Search for the cell housing the specified text and yield its [X, Y] center coordinate. 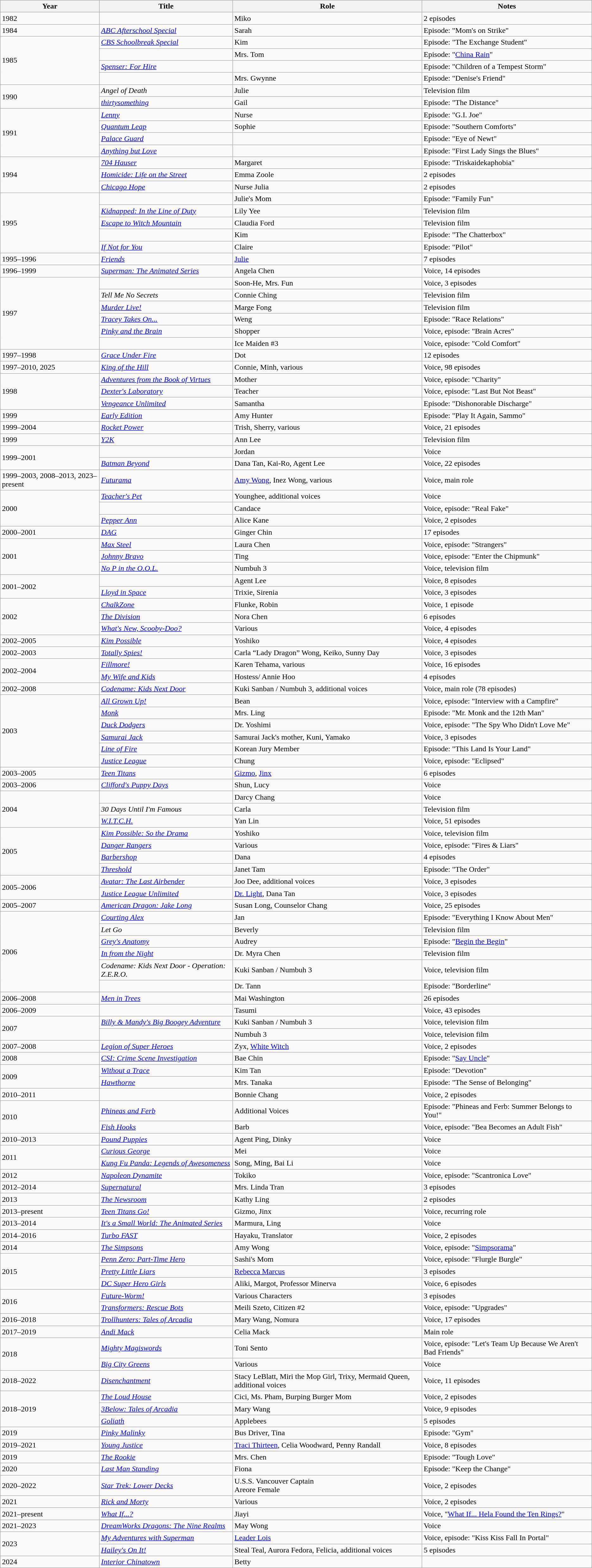
2021–2023 [50, 1526]
Connie Ching [327, 295]
26 episodes [507, 998]
Dr. Myra Chen [327, 954]
Kim Possible: So the Drama [166, 833]
Title [166, 6]
17 episodes [507, 532]
2001–2002 [50, 587]
Nora Chen [327, 617]
Future-Worm! [166, 1295]
2012–2014 [50, 1187]
Episode: "Say Uncle" [507, 1058]
Samantha [327, 403]
Voice, recurring role [507, 1211]
Kathy Ling [327, 1199]
1997–2010, 2025 [50, 367]
Ice Maiden #3 [327, 343]
Voice, "What If... Hela Found the Ten Rings?" [507, 1514]
Kuki Sanban / Numbuh 3, additional voices [327, 689]
Star Trek: Lower Decks [166, 1485]
DreamWorks Dragons: The Nine Realms [166, 1526]
Homicide: Life on the Street [166, 175]
Voice, episode: "Simpsorama" [507, 1247]
Curious George [166, 1151]
Marge Fong [327, 307]
Gail [327, 102]
Episode: "Gym" [507, 1433]
Nurse [327, 114]
Toni Sento [327, 1348]
Pound Puppies [166, 1139]
2001 [50, 556]
Episode: "Begin the Begin" [507, 942]
Duck Dodgers [166, 725]
Episode: "The Exchange Student" [507, 42]
Voice, episode: "Cold Comfort" [507, 343]
1994 [50, 175]
Dexter's Laboratory [166, 391]
Yan Lin [327, 821]
Line of Fire [166, 749]
Audrey [327, 942]
Laura Chen [327, 544]
2005–2007 [50, 905]
Claire [327, 247]
12 episodes [507, 355]
Ginger Chin [327, 532]
Teen Titans Go! [166, 1211]
DAG [166, 532]
Voice, episode: "Upgrades" [507, 1307]
Voice, 6 episodes [507, 1283]
Threshold [166, 869]
2013–present [50, 1211]
2005 [50, 851]
Traci Thirteen, Celia Woodward, Penny Randall [327, 1445]
Joo Dee, additional voices [327, 881]
Younghee, additional voices [327, 496]
Hayaku, Translator [327, 1235]
2010 [50, 1117]
Emma Zoole [327, 175]
Phineas and Ferb [166, 1110]
2011 [50, 1157]
Tasumi [327, 1010]
American Dragon: Jake Long [166, 905]
Clifford's Puppy Days [166, 785]
1996–1999 [50, 271]
Bus Driver, Tina [327, 1433]
Barb [327, 1127]
Episode: "First Lady Sings the Blues" [507, 151]
Voice, 17 episodes [507, 1319]
Carla “Lady Dragon” Wong, Keiko, Sunny Day [327, 653]
3Below: Tales of Arcadia [166, 1409]
Mother [327, 379]
Episode: "China Rain" [507, 54]
Jiayi [327, 1514]
Voice, 25 episodes [507, 905]
U.S.S. Vancouver CaptainAreore Female [327, 1485]
Voice, 43 episodes [507, 1010]
Monk [166, 713]
Lenny [166, 114]
Pepper Ann [166, 520]
Voice, episode: "Fires & Liars" [507, 845]
Voice, main role (78 episodes) [507, 689]
2008 [50, 1058]
Voice, 9 episodes [507, 1409]
2004 [50, 809]
Stacy LeBlatt, Miri the Mop Girl, Trixy, Mermaid Queen, additional voices [327, 1380]
Episode: "Play It Again, Sammo" [507, 415]
Darcy Chang [327, 797]
2002–2003 [50, 653]
Soon-He, Mrs. Fun [327, 283]
1990 [50, 96]
Teacher [327, 391]
CBS Schoolbreak Special [166, 42]
Episode: "Devotion" [507, 1070]
Lily Yee [327, 211]
Jordan [327, 452]
Big City Greens [166, 1364]
Susan Long, Counselor Chang [327, 905]
Shun, Lucy [327, 785]
Disenchantment [166, 1380]
Adventures from the Book of Virtues [166, 379]
Men in Trees [166, 998]
2017–2019 [50, 1331]
Mrs. Tom [327, 54]
2002–2005 [50, 641]
Voice, episode: "Enter the Chipmunk" [507, 556]
1998 [50, 391]
If Not for You [166, 247]
Weng [327, 319]
Codename: Kids Next Door [166, 689]
Pinky and the Brain [166, 331]
Episode: "G.I. Joe" [507, 114]
1984 [50, 30]
Chicago Hope [166, 187]
30 Days Until I'm Famous [166, 809]
Justice League [166, 761]
Episode: "The Order" [507, 869]
Role [327, 6]
2007 [50, 1028]
Mary Wang [327, 1409]
Voice, episode: "Interview with a Campfire" [507, 701]
Voice, episode: "Flurgle Burgle" [507, 1259]
Sophie [327, 126]
Candace [327, 508]
May Wong [327, 1526]
Without a Trace [166, 1070]
Voice, main role [507, 480]
1997–1998 [50, 355]
Amy Wong, Inez Wong, various [327, 480]
2019–2021 [50, 1445]
Aliki, Margot, Professor Minerva [327, 1283]
Leader Lois [327, 1538]
704 Hauser [166, 163]
Agent Lee [327, 581]
Y2K [166, 440]
Voice, 1 episode [507, 605]
The Simpsons [166, 1247]
Voice, 22 episodes [507, 464]
Bean [327, 701]
Tell Me No Secrets [166, 295]
Episode: "Eye of Newt" [507, 138]
2006–2008 [50, 998]
2014–2016 [50, 1235]
Voice, episode: "Scantronica Love" [507, 1175]
Bonnie Chang [327, 1094]
Vengeance Unlimited [166, 403]
Betty [327, 1562]
Julie's Mom [327, 199]
Amy Wong [327, 1247]
Hawthorne [166, 1082]
Korean Jury Member [327, 749]
Kidnapped: In the Line of Duty [166, 211]
ChalkZone [166, 605]
7 episodes [507, 259]
Voice, 21 episodes [507, 427]
2002–2008 [50, 689]
Voice, episode: "Bea Becomes an Adult Fish" [507, 1127]
Janet Tam [327, 869]
2013–2014 [50, 1223]
Palace Guard [166, 138]
What's New, Scooby-Doo? [166, 629]
Dr. Tann [327, 986]
Episode: "The Chatterbox" [507, 235]
2002 [50, 617]
Notes [507, 6]
Nurse Julia [327, 187]
1991 [50, 132]
Claudia Ford [327, 223]
ABC Afterschool Special [166, 30]
Episode: "Pilot" [507, 247]
Flunke, Robin [327, 605]
Voice, 51 episodes [507, 821]
Fiona [327, 1469]
Voice, episode: "Kiss Kiss Fall In Portal" [507, 1538]
Barbershop [166, 857]
Mrs. Chen [327, 1457]
Rebecca Marcus [327, 1271]
My Adventures with Superman [166, 1538]
1999–2004 [50, 427]
Hailey's On It! [166, 1550]
Justice League Unlimited [166, 893]
Tracey Takes On... [166, 319]
Episode: "Triskaidekaphobia" [507, 163]
Samurai Jack [166, 737]
2006 [50, 952]
2020–2022 [50, 1485]
Goliath [166, 1421]
Avatar: The Last Airbender [166, 881]
W.I.T.C.H. [166, 821]
2021–present [50, 1514]
Rocket Power [166, 427]
Courting Alex [166, 917]
Ann Lee [327, 440]
2012 [50, 1175]
Rick and Morty [166, 1502]
Anything but Love [166, 151]
Karen Tehama, various [327, 665]
Young Justice [166, 1445]
Batman Beyond [166, 464]
Voice, 16 episodes [507, 665]
Various Characters [327, 1295]
Bae Chin [327, 1058]
The Loud House [166, 1397]
Ting [327, 556]
Cici, Ms. Pham, Burping Burger Mom [327, 1397]
Carla [327, 809]
Additional Voices [327, 1110]
Sarah [327, 30]
Celia Mack [327, 1331]
Applebees [327, 1421]
Quantum Leap [166, 126]
Sashi's Mom [327, 1259]
Kim Possible [166, 641]
2014 [50, 1247]
Chung [327, 761]
Trixie, Sirenia [327, 593]
It's a Small World: The Animated Series [166, 1223]
Mighty Magiswords [166, 1348]
Trish, Sherry, various [327, 427]
Superman: The Animated Series [166, 271]
Voice, episode: "The Spy Who Didn't Love Me" [507, 725]
Alice Kane [327, 520]
Mei [327, 1151]
2005–2006 [50, 887]
2018–2022 [50, 1380]
Penn Zero: Part-Time Hero [166, 1259]
2016 [50, 1301]
Voice, 11 episodes [507, 1380]
Song, Ming, Bai Li [327, 1163]
King of the Hill [166, 367]
Voice, 98 episodes [507, 367]
Dr. Yoshimi [327, 725]
Spenser: For Hire [166, 66]
Episode: "Dishonorable Discharge" [507, 403]
Episode: "The Distance" [507, 102]
Mary Wang, Nomura [327, 1319]
Dr. Light, Dana Tan [327, 893]
Fillmore! [166, 665]
Futurama [166, 480]
Interior Chinatown [166, 1562]
Hostess/ Annie Hoo [327, 677]
Voice, episode: "Let's Team Up Because We Aren't Bad Friends" [507, 1348]
Main role [507, 1331]
Voice, episode: "Eclipsed" [507, 761]
Turbo FAST [166, 1235]
Voice, episode: "Charity" [507, 379]
Miko [327, 18]
Codename: Kids Next Door - Operation: Z.E.R.O. [166, 970]
Samurai Jack's mother, Kuni, Yamako [327, 737]
1999–2003, 2008–2013, 2023–present [50, 480]
What If...? [166, 1514]
Dana [327, 857]
Angel of Death [166, 90]
Agent Ping, Dinky [327, 1139]
CSI: Crime Scene Investigation [166, 1058]
Episode: "Family Fun" [507, 199]
Johnny Bravo [166, 556]
Dot [327, 355]
Episode: "Southern Comforts" [507, 126]
1995 [50, 223]
The Division [166, 617]
Grace Under Fire [166, 355]
2021 [50, 1502]
2018–2019 [50, 1409]
Voice, episode: "Real Fake" [507, 508]
Andi Mack [166, 1331]
Mrs. Tanaka [327, 1082]
All Grown Up! [166, 701]
Napoleon Dynamite [166, 1175]
Tokiko [327, 1175]
Margaret [327, 163]
Mrs. Ling [327, 713]
Voice, episode: "Last But Not Beast" [507, 391]
Danger Rangers [166, 845]
Episode: "Phineas and Ferb: Summer Belongs to You!" [507, 1110]
2010–2013 [50, 1139]
Kung Fu Panda: Legends of Awesomeness [166, 1163]
Shopper [327, 331]
Amy Hunter [327, 415]
My Wife and Kids [166, 677]
Kim Tan [327, 1070]
1997 [50, 313]
Episode: "Denise's Friend" [507, 78]
2003 [50, 731]
Jan [327, 917]
Connie, Minh, various [327, 367]
2003–2006 [50, 785]
Fish Hooks [166, 1127]
Let Go [166, 929]
2023 [50, 1544]
Beverly [327, 929]
Lloyd in Space [166, 593]
The Rookie [166, 1457]
Murder Live! [166, 307]
2009 [50, 1076]
2003–2005 [50, 773]
Mai Washington [327, 998]
Voice, 14 episodes [507, 271]
Episode: "Borderline" [507, 986]
1995–1996 [50, 259]
Trollhunters: Tales of Arcadia [166, 1319]
The Newsroom [166, 1199]
Meili Szeto, Citizen #2 [327, 1307]
Episode: "This Land Is Your Land" [507, 749]
2013 [50, 1199]
thirtysomething [166, 102]
Max Steel [166, 544]
Episode: "Mom's on Strike" [507, 30]
Early Edition [166, 415]
Pinky Malinky [166, 1433]
Episode: "Everything I Know About Men" [507, 917]
Marmura, Ling [327, 1223]
Teacher's Pet [166, 496]
2016–2018 [50, 1319]
Teen Titans [166, 773]
1982 [50, 18]
Escape to Witch Mountain [166, 223]
Voice, episode: "Brain Acres" [507, 331]
Mrs. Linda Tran [327, 1187]
2015 [50, 1271]
Zyx, White Witch [327, 1046]
2002–2004 [50, 671]
Steal Teal, Aurora Fedora, Felicia, additional voices [327, 1550]
Voice, episode: "Strangers" [507, 544]
Friends [166, 259]
Last Man Standing [166, 1469]
2020 [50, 1469]
Episode: "The Sense of Belonging" [507, 1082]
Mrs. Gwynne [327, 78]
Legion of Super Heroes [166, 1046]
1999–2001 [50, 458]
Grey's Anatomy [166, 942]
Episode: "Keep the Change" [507, 1469]
DC Super Hero Girls [166, 1283]
2018 [50, 1354]
No P in the O.O.L. [166, 569]
Pretty Little Liars [166, 1271]
2000–2001 [50, 532]
2006–2009 [50, 1010]
2000 [50, 508]
Supernatural [166, 1187]
Transformers: Rescue Bots [166, 1307]
Angela Chen [327, 271]
Year [50, 6]
Episode: "Mr. Monk and the 12th Man" [507, 713]
Dana Tan, Kai-Ro, Agent Lee [327, 464]
Totally Spies! [166, 653]
Episode: "Tough Love" [507, 1457]
Episode: "Children of a Tempest Storm" [507, 66]
2010–2011 [50, 1094]
In from the Night [166, 954]
Episode: "Race Relations" [507, 319]
1985 [50, 60]
2024 [50, 1562]
Billy & Mandy's Big Boogey Adventure [166, 1022]
2007–2008 [50, 1046]
